Provide the (x, y) coordinate of the cell's center where the given text is located.  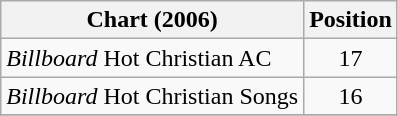
Billboard Hot Christian AC (152, 58)
17 (351, 58)
Chart (2006) (152, 20)
Position (351, 20)
16 (351, 96)
Billboard Hot Christian Songs (152, 96)
